Determine the (x, y) coordinate at the center of the cell enclosing the given text.  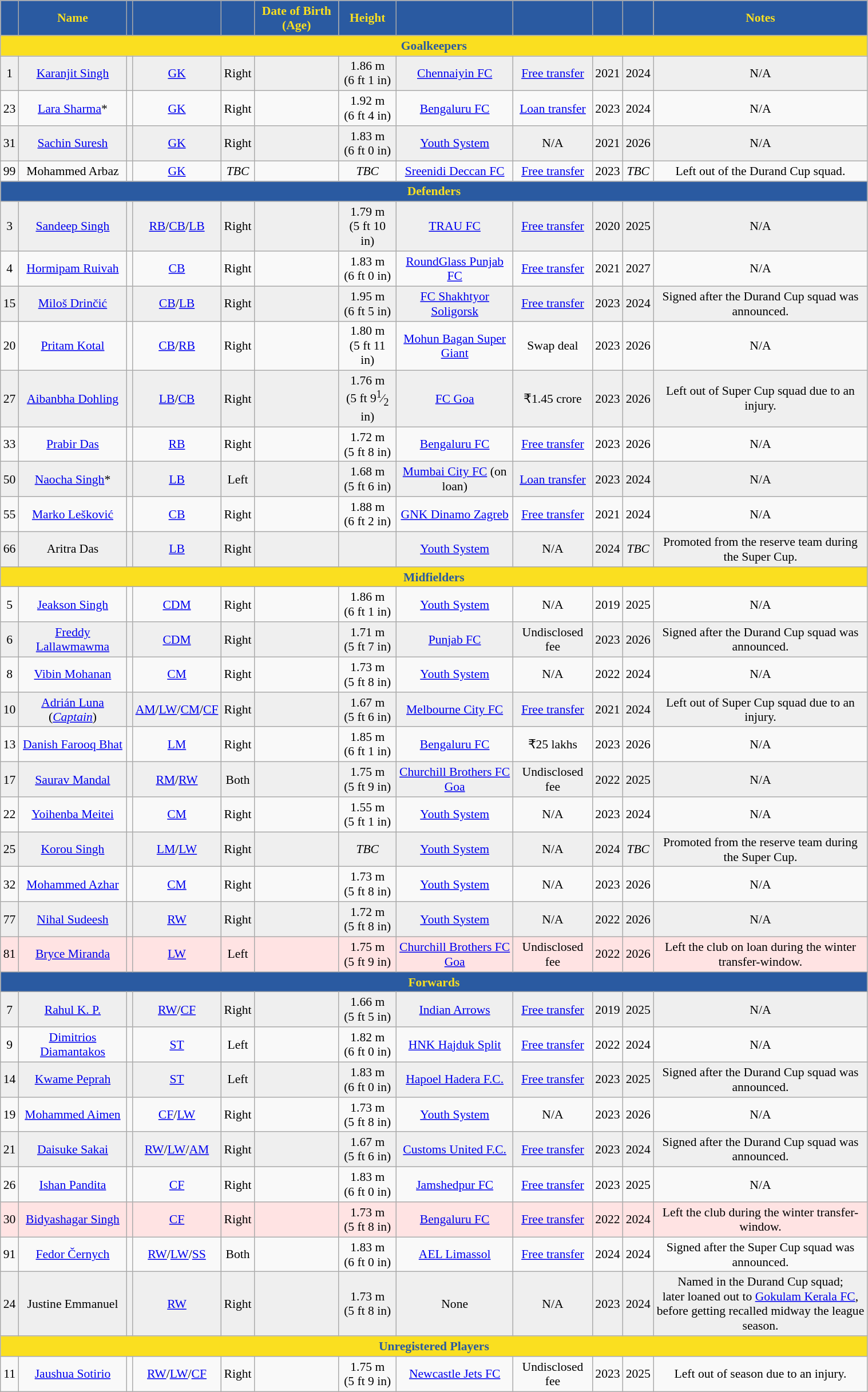
Pritam Kotal (72, 346)
Left the club on loan during the winter transfer-window. (760, 954)
7 (10, 1009)
AM/LW/CM/CF (177, 709)
1 (10, 73)
2020 (608, 227)
Jaushua Sotirio (72, 1374)
CB/RB (177, 346)
4 (10, 269)
Justine Emmanuel (72, 1304)
₹1.45 crore (553, 399)
Unregistered Players (434, 1346)
Daisuke Sakai (72, 1150)
77 (10, 919)
10 (10, 709)
RW/CF (177, 1009)
Yoihenba Meitei (72, 815)
91 (10, 1254)
25 (10, 849)
Signed after the Super Cup squad was announced. (760, 1254)
Mohammed Aimen (72, 1115)
Named in the Durand Cup squad;later loaned out to Gokulam Kerala FC,before getting recalled midway the league season. (760, 1304)
33 (10, 444)
Marko Lešković (72, 514)
RB/CB/LB (177, 227)
Ishan Pandita (72, 1184)
Sachin Suresh (72, 143)
Aibanbha Dohling (72, 399)
Indian Arrows (455, 1009)
Naocha Singh* (72, 479)
FC Goa (455, 399)
32 (10, 885)
Punjab FC (455, 640)
Bryce Miranda (72, 954)
Customs United F.C. (455, 1150)
1.82 m(6 ft 0 in) (367, 1045)
22 (10, 815)
Left out of season due to an injury. (760, 1374)
1.85 m(6 ft 1 in) (367, 745)
14 (10, 1080)
Korou Singh (72, 849)
Freddy Lallawmawma (72, 640)
30 (10, 1220)
99 (10, 171)
Adrián Luna (Captain) (72, 709)
RW/LW/AM (177, 1150)
Mohammed Azhar (72, 885)
Left out of the Durand Cup squad. (760, 171)
RM/RW (177, 779)
FC Shakhtyor Soligorsk (455, 303)
RW/LW/CF (177, 1374)
LM/LW (177, 849)
Karanjit Singh (72, 73)
20 (10, 346)
LM (177, 745)
81 (10, 954)
Fedor Černych (72, 1254)
Hormipam Ruivah (72, 269)
Vibin Mohanan (72, 675)
6 (10, 640)
Jamshedpur FC (455, 1184)
13 (10, 745)
Mohammed Arbaz (72, 171)
1.92 m(6 ft 4 in) (367, 109)
₹25 lakhs (553, 745)
Mohun Bagan Super Giant (455, 346)
CB/LB (177, 303)
Miloš Drinčić (72, 303)
Mumbai City FC (on loan) (455, 479)
Danish Farooq Bhat (72, 745)
Bidyashagar Singh (72, 1220)
CF/LW (177, 1115)
Nihal Sudeesh (72, 919)
None (455, 1304)
Dimitrios Diamantakos (72, 1045)
Aritra Das (72, 549)
17 (10, 779)
LB/CB (177, 399)
Forwards (434, 982)
GNK Dinamo Zagreb (455, 514)
1.68 m(5 ft 6 in) (367, 479)
Newcastle Jets FC (455, 1374)
RB (177, 444)
5 (10, 604)
Lara Sharma* (72, 109)
1.71 m(5 ft 7 in) (367, 640)
RW/LW/SS (177, 1254)
Hapoel Hadera F.C. (455, 1080)
Goalkeepers (434, 46)
15 (10, 303)
1.66 m(5 ft 5 in) (367, 1009)
1.95 m(6 ft 5 in) (367, 303)
Rahul K. P. (72, 1009)
Date of Birth (Age) (296, 18)
8 (10, 675)
Defenders (434, 192)
Swap deal (553, 346)
27 (10, 399)
9 (10, 1045)
1.55 m(5 ft 1 in) (367, 815)
1.80 m(5 ft 11 in) (367, 346)
HNK Hajduk Split (455, 1045)
1.79 m(5 ft 10 in) (367, 227)
55 (10, 514)
Left the club during the winter transfer-window. (760, 1220)
2027 (639, 269)
Name (72, 18)
Sandeep Singh (72, 227)
Sreenidi Deccan FC (455, 171)
3 (10, 227)
LW (177, 954)
RoundGlass Punjab FC (455, 269)
Saurav Mandal (72, 779)
Jeakson Singh (72, 604)
Kwame Peprah (72, 1080)
Melbourne City FC (455, 709)
11 (10, 1374)
31 (10, 143)
Notes (760, 18)
AEL Limassol (455, 1254)
Midfielders (434, 577)
26 (10, 1184)
19 (10, 1115)
Height (367, 18)
Prabir Das (72, 444)
1.88 m(6 ft 2 in) (367, 514)
21 (10, 1150)
TRAU FC (455, 227)
23 (10, 109)
1.76 m(5 ft 91⁄2 in) (367, 399)
66 (10, 549)
Chennaiyin FC (455, 73)
24 (10, 1304)
50 (10, 479)
